Identify which cell holds the provided text, then report its (x, y) central coordinate. 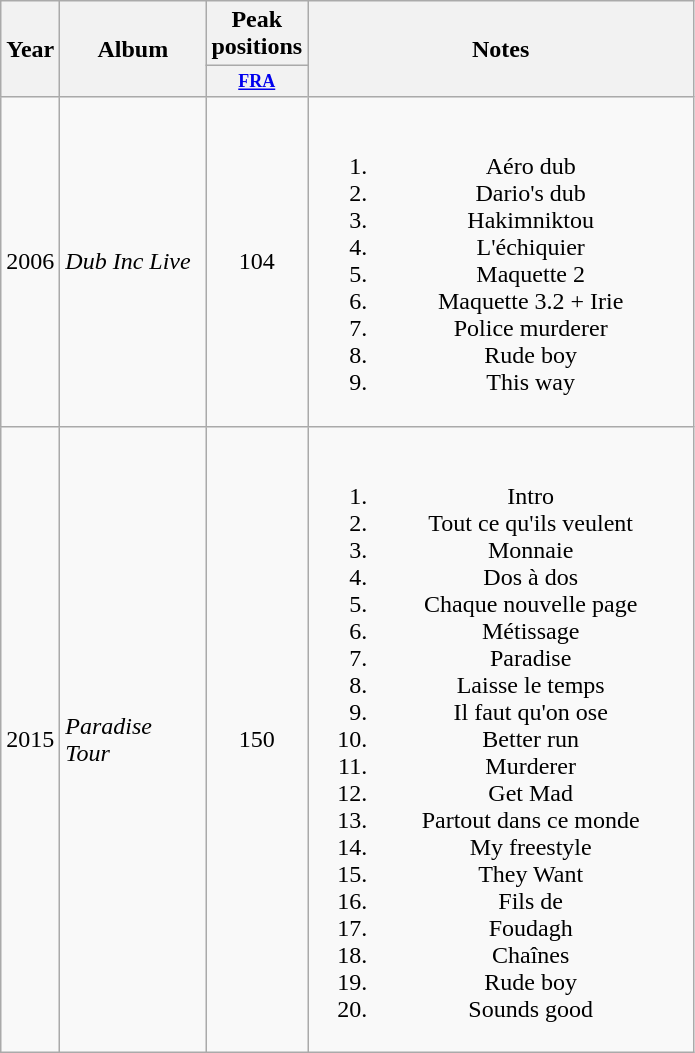
Notes (501, 49)
FRA (257, 82)
150 (257, 739)
Album (133, 49)
Aéro dubDario's dubHakimniktouL'échiquierMaquette 2Maquette 3.2 + IriePolice murdererRude boyThis way (501, 262)
Year (30, 49)
Peak positions (257, 34)
2015 (30, 739)
Paradise Tour (133, 739)
2006 (30, 262)
104 (257, 262)
Dub Inc Live (133, 262)
